Return the (x, y) coordinate for the center point of the cell that contains the specified text.  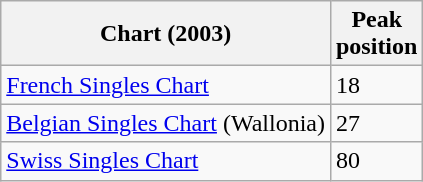
18 (376, 85)
Chart (2003) (166, 34)
French Singles Chart (166, 85)
Belgian Singles Chart (Wallonia) (166, 123)
80 (376, 161)
27 (376, 123)
Peakposition (376, 34)
Swiss Singles Chart (166, 161)
